From the cell containing the given text, extract its center point as [x, y] coordinate. 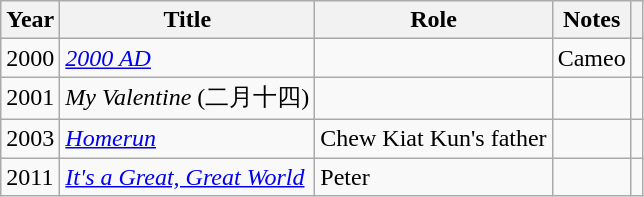
It's a Great, Great World [188, 177]
2000 [30, 58]
Title [188, 20]
Cameo [592, 58]
Notes [592, 20]
Role [434, 20]
2000 AD [188, 58]
Homerun [188, 138]
Chew Kiat Kun's father [434, 138]
2003 [30, 138]
Year [30, 20]
Peter [434, 177]
2001 [30, 98]
2011 [30, 177]
My Valentine (二月十四) [188, 98]
